Locate the cell with the specified text and output its [x, y] center coordinate. 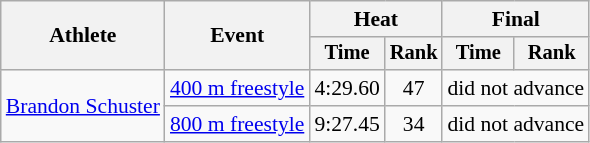
4:29.60 [346, 88]
Athlete [83, 36]
9:27.45 [346, 124]
Heat [376, 19]
800 m freestyle [237, 124]
34 [414, 124]
Final [516, 19]
400 m freestyle [237, 88]
Event [237, 36]
Brandon Schuster [83, 106]
47 [414, 88]
